Capture the cell that displays the provided text and extract its [X, Y] central coordinate. 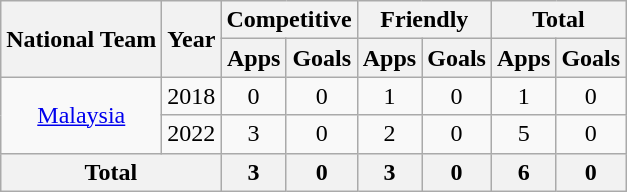
6 [523, 172]
2018 [192, 96]
Friendly [424, 20]
Year [192, 39]
National Team [82, 39]
5 [523, 134]
Malaysia [82, 115]
Competitive [289, 20]
2022 [192, 134]
2 [389, 134]
